Provide the [X, Y] coordinate of the cell's center where the given text is located.  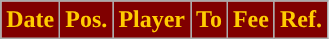
Date [30, 20]
Fee [250, 20]
Player [152, 20]
Ref. [300, 20]
To [210, 20]
Pos. [86, 20]
